Return [X, Y] of the center of cell containing provided text 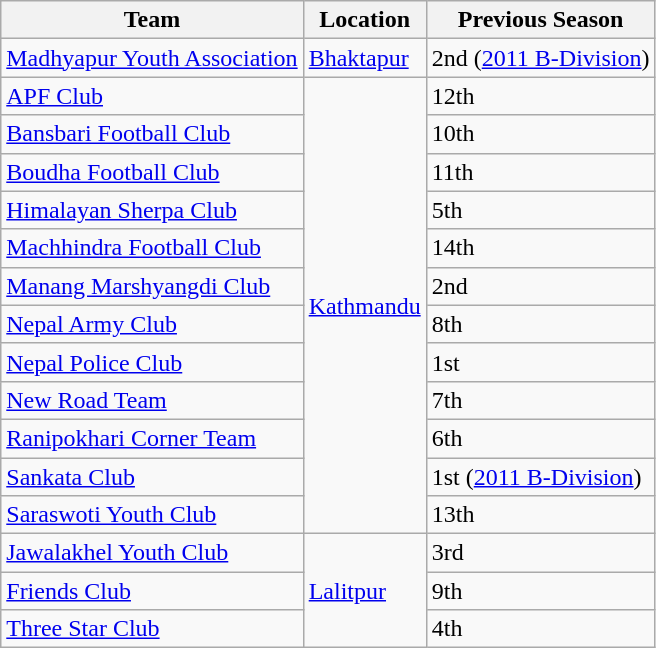
6th [540, 438]
APF Club [152, 96]
2nd (2011 B-Division) [540, 58]
5th [540, 210]
11th [540, 172]
7th [540, 400]
1st [540, 362]
Three Star Club [152, 629]
New Road Team [152, 400]
Lalitpur [364, 591]
10th [540, 134]
3rd [540, 553]
Boudha Football Club [152, 172]
13th [540, 515]
8th [540, 324]
Saraswoti Youth Club [152, 515]
Manang Marshyangdi Club [152, 286]
12th [540, 96]
Madhyapur Youth Association [152, 58]
Bansbari Football Club [152, 134]
14th [540, 248]
Nepal Army Club [152, 324]
Machhindra Football Club [152, 248]
Himalayan Sherpa Club [152, 210]
2nd [540, 286]
Friends Club [152, 591]
Kathmandu [364, 306]
4th [540, 629]
9th [540, 591]
Previous Season [540, 20]
Jawalakhel Youth Club [152, 553]
Sankata Club [152, 477]
Nepal Police Club [152, 362]
Bhaktapur [364, 58]
Location [364, 20]
1st (2011 B-Division) [540, 477]
Ranipokhari Corner Team [152, 438]
Team [152, 20]
